Determine the (X, Y) coordinate at the center of the cell enclosing the given text.  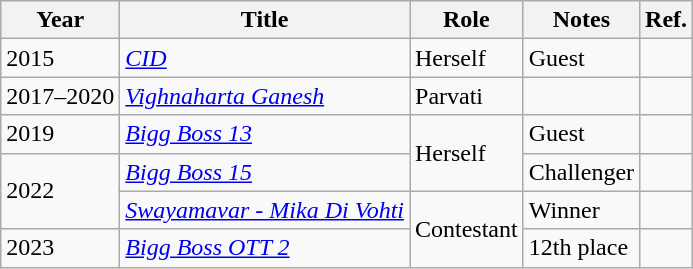
Parvati (467, 96)
Winner (581, 210)
CID (265, 58)
Bigg Boss OTT 2 (265, 248)
Year (60, 20)
2017–2020 (60, 96)
Vighnaharta Ganesh (265, 96)
Title (265, 20)
2015 (60, 58)
2022 (60, 191)
Ref. (666, 20)
Challenger (581, 172)
Bigg Boss 13 (265, 134)
Contestant (467, 229)
Bigg Boss 15 (265, 172)
Role (467, 20)
2019 (60, 134)
2023 (60, 248)
Notes (581, 20)
Swayamavar - Mika Di Vohti (265, 210)
12th place (581, 248)
